Provide the (X, Y) coordinate of the cell's center where the given text is located.  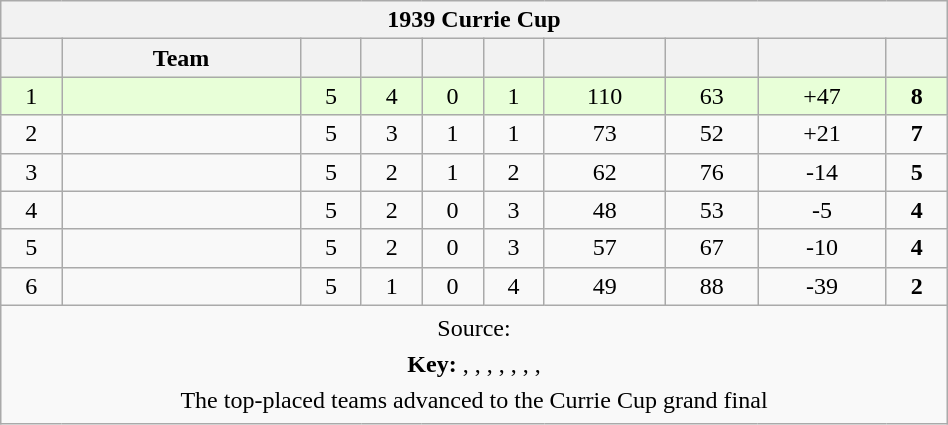
7 (916, 134)
-5 (822, 210)
88 (712, 286)
76 (712, 172)
8 (916, 96)
62 (605, 172)
+47 (822, 96)
67 (712, 248)
63 (712, 96)
1939 Currie Cup (474, 20)
-39 (822, 286)
Source: Key: , , , , , , , The top-placed teams advanced to the Currie Cup grand final (474, 364)
6 (32, 286)
52 (712, 134)
53 (712, 210)
+21 (822, 134)
-14 (822, 172)
73 (605, 134)
110 (605, 96)
49 (605, 286)
Team (182, 58)
-10 (822, 248)
48 (605, 210)
57 (605, 248)
